Return (x, y) of the center of cell containing provided text 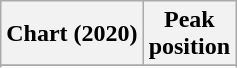
Chart (2020) (72, 34)
Peak position (189, 34)
